Extract the [x, y] coordinate from the center of the cell holding the provided text.  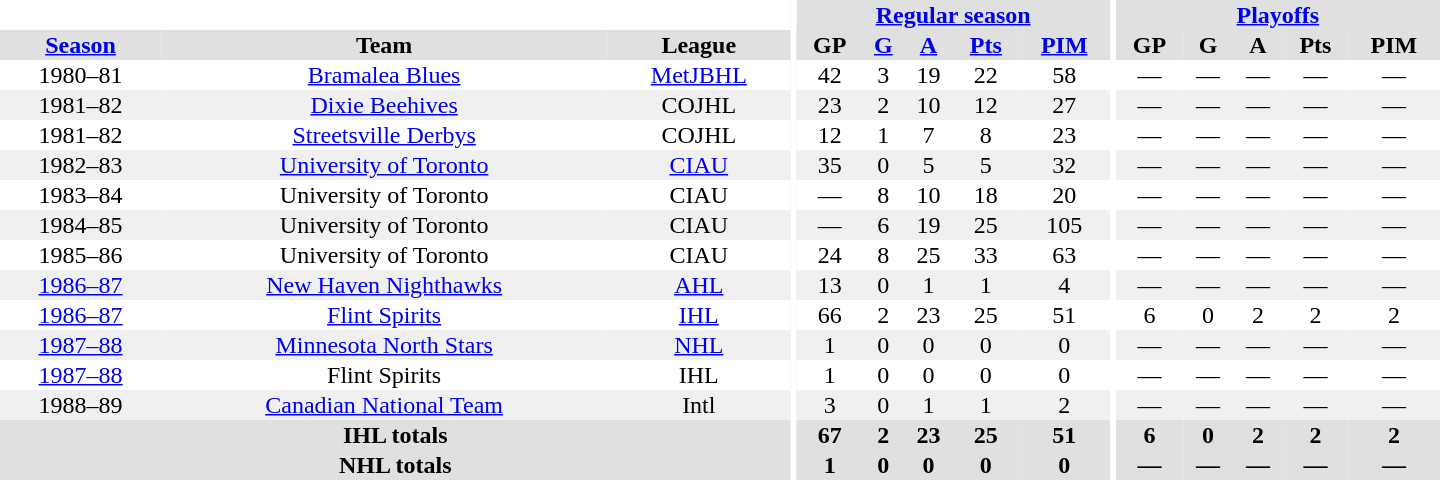
NHL totals [395, 465]
20 [1064, 195]
Playoffs [1278, 15]
Season [80, 45]
Canadian National Team [384, 405]
7 [928, 135]
NHL [698, 345]
35 [830, 165]
Dixie Beehives [384, 105]
1985–86 [80, 255]
MetJBHL [698, 75]
1980–81 [80, 75]
42 [830, 75]
27 [1064, 105]
Regular season [953, 15]
IHL totals [395, 435]
1988–89 [80, 405]
66 [830, 315]
4 [1064, 285]
1984–85 [80, 225]
63 [1064, 255]
105 [1064, 225]
AHL [698, 285]
Streetsville Derbys [384, 135]
13 [830, 285]
Bramalea Blues [384, 75]
24 [830, 255]
18 [986, 195]
Team [384, 45]
32 [1064, 165]
Intl [698, 405]
1983–84 [80, 195]
22 [986, 75]
33 [986, 255]
67 [830, 435]
1982–83 [80, 165]
New Haven Nighthawks [384, 285]
58 [1064, 75]
Minnesota North Stars [384, 345]
League [698, 45]
